Detect which cell encompasses the target text, then output its [x, y] center coordinate. 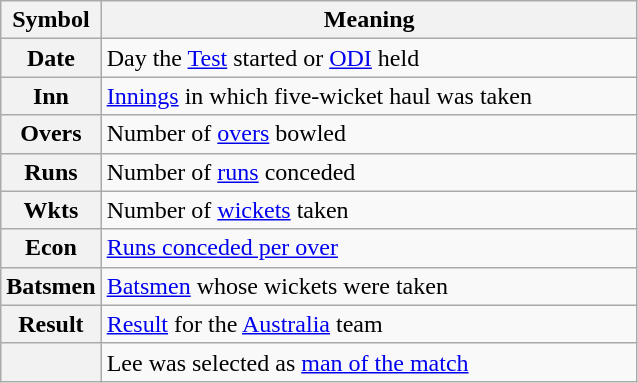
Inn [51, 96]
Meaning [369, 20]
Econ [51, 248]
Batsmen [51, 286]
Innings in which five-wicket haul was taken [369, 96]
Number of overs bowled [369, 134]
Number of runs conceded [369, 172]
Number of wickets taken [369, 210]
Overs [51, 134]
Date [51, 58]
Wkts [51, 210]
Runs [51, 172]
Batsmen whose wickets were taken [369, 286]
Day the Test started or ODI held [369, 58]
Runs conceded per over [369, 248]
Lee was selected as man of the match [369, 362]
Result for the Australia team [369, 324]
Result [51, 324]
Symbol [51, 20]
